Scan for the cell matching the given text and deliver its [x, y] coordinate at center. 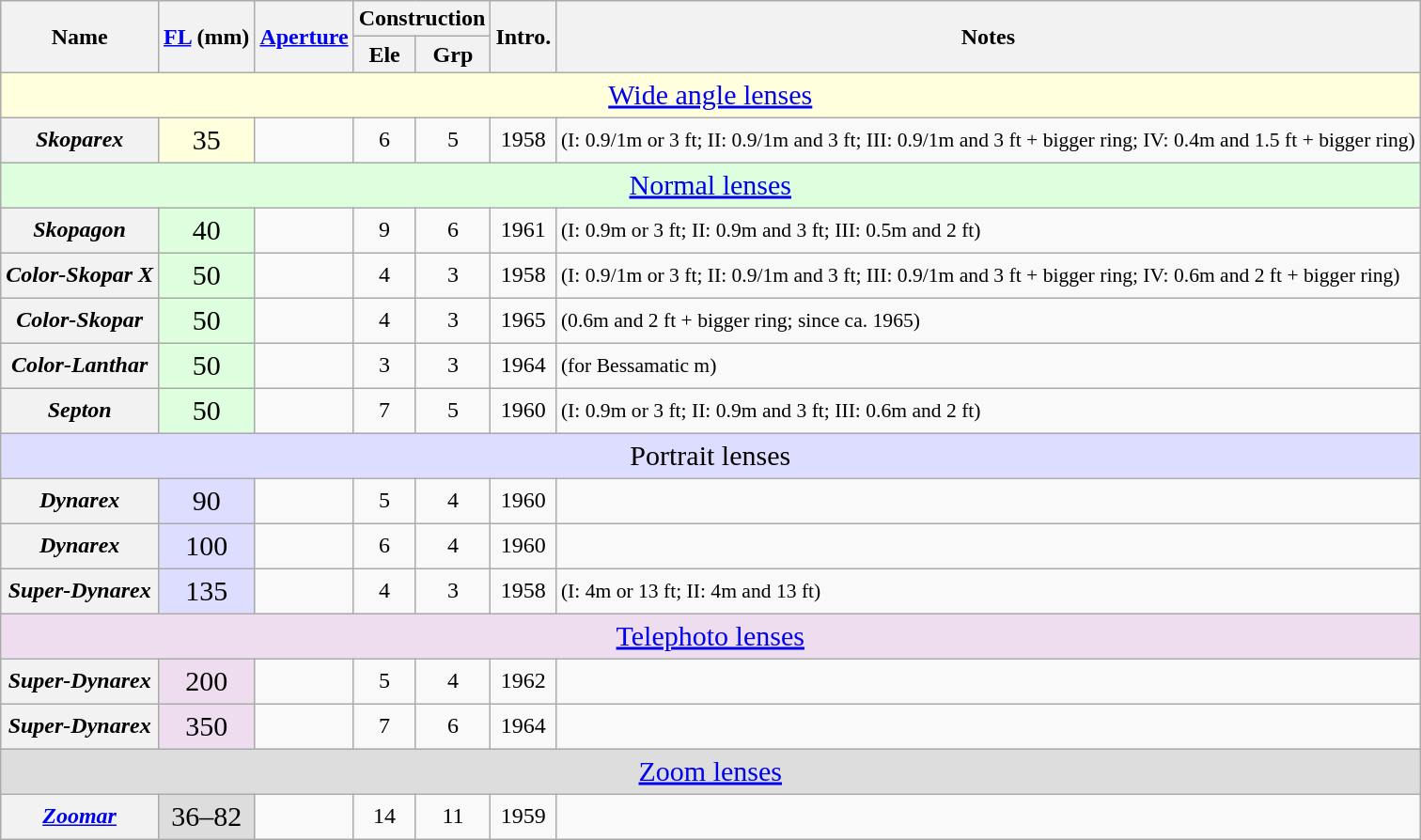
11 [453, 817]
Skopagon [80, 230]
1959 [523, 817]
Grp [453, 54]
Intro. [523, 37]
Ele [384, 54]
35 [207, 140]
Portrait lenses [710, 456]
FL (mm) [207, 37]
36–82 [207, 817]
Septon [80, 411]
1965 [523, 320]
(I: 4m or 13 ft; II: 4m and 13 ft) [989, 591]
Skoparex [80, 140]
135 [207, 591]
100 [207, 546]
14 [384, 817]
1961 [523, 230]
(0.6m and 2 ft + bigger ring; since ca. 1965) [989, 320]
(I: 0.9m or 3 ft; II: 0.9m and 3 ft; III: 0.6m and 2 ft) [989, 411]
Notes [989, 37]
Zoomar [80, 817]
9 [384, 230]
1962 [523, 681]
Color-Lanthar [80, 366]
(for Bessamatic m) [989, 366]
Wide angle lenses [710, 95]
350 [207, 726]
200 [207, 681]
40 [207, 230]
Zoom lenses [710, 771]
Normal lenses [710, 185]
Name [80, 37]
(I: 0.9/1m or 3 ft; II: 0.9/1m and 3 ft; III: 0.9/1m and 3 ft + bigger ring; IV: 0.6m and 2 ft + bigger ring) [989, 275]
Color-Skopar [80, 320]
Construction [422, 19]
(I: 0.9m or 3 ft; II: 0.9m and 3 ft; III: 0.5m and 2 ft) [989, 230]
Color-Skopar X [80, 275]
90 [207, 501]
Telephoto lenses [710, 636]
Aperture [304, 37]
(I: 0.9/1m or 3 ft; II: 0.9/1m and 3 ft; III: 0.9/1m and 3 ft + bigger ring; IV: 0.4m and 1.5 ft + bigger ring) [989, 140]
